Scan for the cell matching the given text and deliver its (X, Y) coordinate at center. 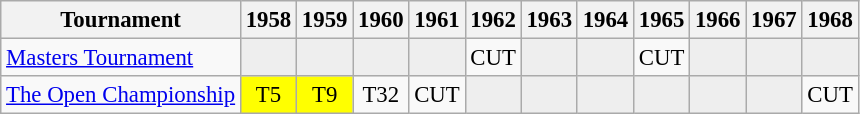
1962 (493, 20)
T5 (268, 95)
T9 (325, 95)
1963 (549, 20)
1961 (437, 20)
1959 (325, 20)
Masters Tournament (121, 58)
The Open Championship (121, 95)
Tournament (121, 20)
1960 (381, 20)
T32 (381, 95)
1967 (774, 20)
1965 (661, 20)
1958 (268, 20)
1964 (605, 20)
1968 (830, 20)
1966 (718, 20)
